Determine the [X, Y] coordinate at the center of the cell enclosing the given text.  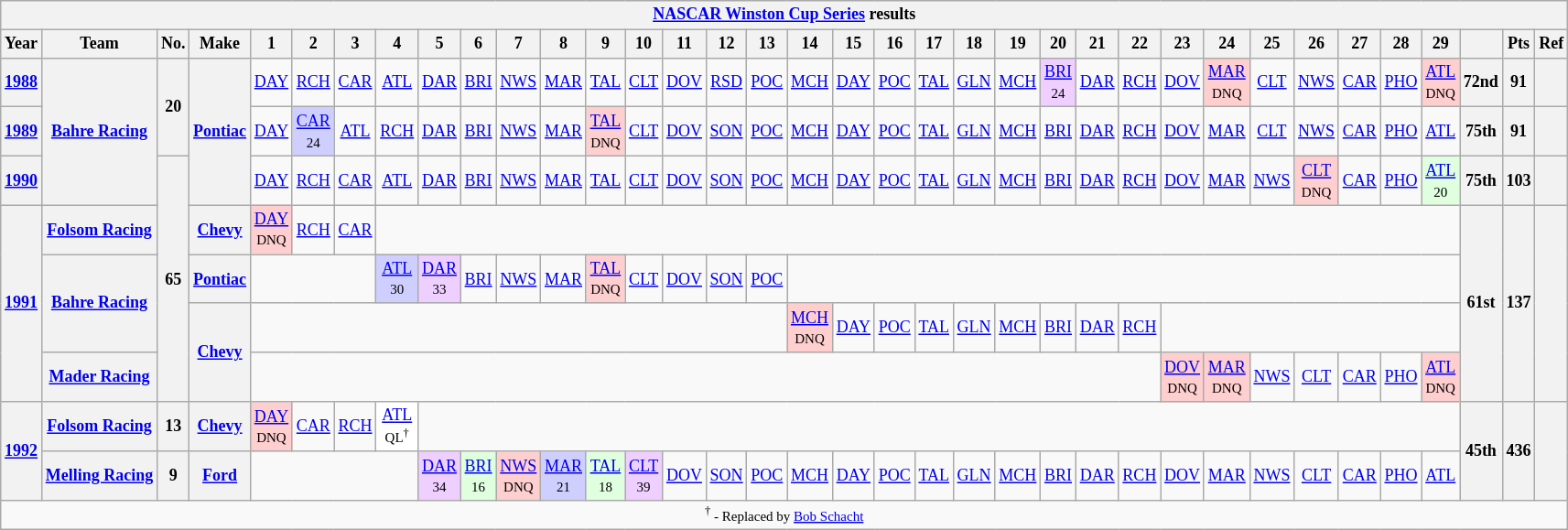
RSD [727, 82]
† - Replaced by Bob Schacht [784, 515]
1992 [22, 451]
27 [1359, 44]
1990 [22, 180]
15 [853, 44]
16 [894, 44]
23 [1183, 44]
12 [727, 44]
Pts [1519, 44]
19 [1018, 44]
18 [974, 44]
4 [397, 44]
ATLQL† [397, 427]
Ref [1552, 44]
Mader Racing [99, 377]
DOVDNQ [1183, 377]
BRI16 [478, 476]
DAR34 [439, 476]
28 [1400, 44]
61st [1481, 304]
Melling Racing [99, 476]
22 [1140, 44]
CLTDNQ [1316, 180]
10 [644, 44]
1988 [22, 82]
NASCAR Winston Cup Series results [784, 15]
DAR33 [439, 279]
TAL18 [605, 476]
CLT39 [644, 476]
26 [1316, 44]
MAR21 [564, 476]
ATL20 [1441, 180]
6 [478, 44]
Ford [220, 476]
103 [1519, 180]
436 [1519, 451]
MCHDNQ [810, 328]
Make [220, 44]
1989 [22, 132]
72nd [1481, 82]
ATL30 [397, 279]
65 [174, 278]
Team [99, 44]
45th [1481, 451]
2 [313, 44]
3 [355, 44]
17 [934, 44]
NWSDNQ [518, 476]
5 [439, 44]
24 [1227, 44]
1991 [22, 304]
29 [1441, 44]
1 [271, 44]
BRI24 [1058, 82]
Year [22, 44]
CAR24 [313, 132]
11 [685, 44]
14 [810, 44]
25 [1272, 44]
137 [1519, 304]
21 [1097, 44]
No. [174, 44]
8 [564, 44]
7 [518, 44]
